Locate the cell with the specified text and output its (X, Y) center coordinate. 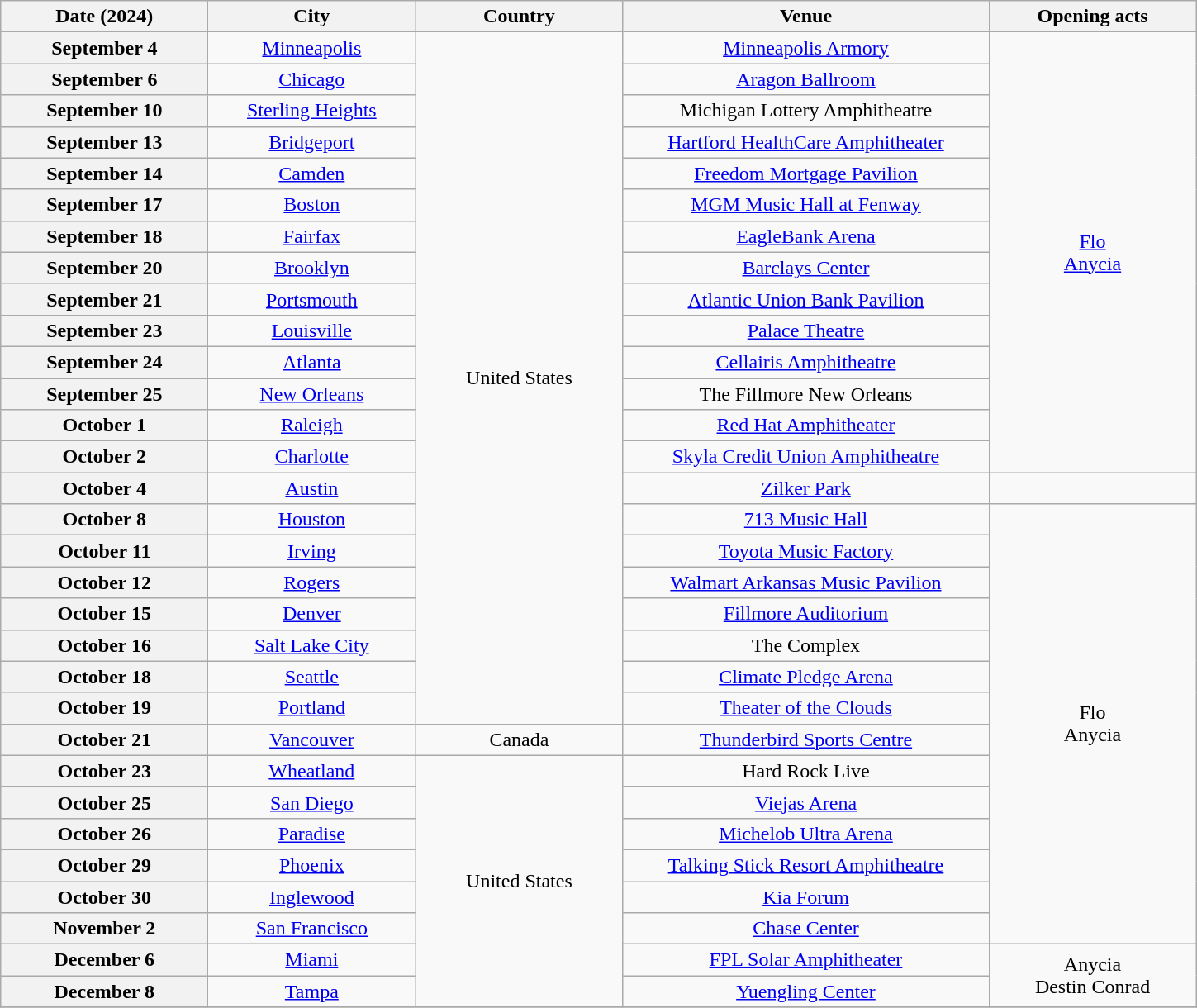
October 16 (104, 645)
Michigan Lottery Amphitheatre (806, 111)
Miami (312, 960)
Paradise (312, 834)
Austin (312, 488)
Brooklyn (312, 268)
Atlanta (312, 362)
October 4 (104, 488)
Yuengling Center (806, 991)
MGM Music Hall at Fenway (806, 205)
September 21 (104, 299)
New Orleans (312, 394)
Fillmore Auditorium (806, 614)
EagleBank Arena (806, 236)
Houston (312, 520)
Kia Forum (806, 896)
September 17 (104, 205)
Chase Center (806, 929)
Fairfax (312, 236)
September 14 (104, 174)
Irving (312, 551)
Zilker Park (806, 488)
December 8 (104, 991)
Vancouver (312, 739)
City (312, 17)
Opening acts (1092, 17)
713 Music Hall (806, 520)
November 2 (104, 929)
Atlantic Union Bank Pavilion (806, 299)
Anycia Destin Conrad (1092, 976)
October 18 (104, 677)
October 19 (104, 708)
Denver (312, 614)
Toyota Music Factory (806, 551)
October 23 (104, 771)
San Diego (312, 802)
FPL Solar Amphitheater (806, 960)
Charlotte (312, 457)
Tampa (312, 991)
Sterling Heights (312, 111)
Camden (312, 174)
The Complex (806, 645)
September 24 (104, 362)
Skyla Credit Union Amphitheatre (806, 457)
Walmart Arkansas Music Pavilion (806, 582)
Raleigh (312, 426)
December 6 (104, 960)
Canada (519, 739)
Aragon Ballroom (806, 79)
Thunderbird Sports Centre (806, 739)
Chicago (312, 79)
Hartford HealthCare Amphitheater (806, 142)
Theater of the Clouds (806, 708)
October 15 (104, 614)
Country (519, 17)
October 1 (104, 426)
The Fillmore New Orleans (806, 394)
October 12 (104, 582)
Freedom Mortgage Pavilion (806, 174)
October 25 (104, 802)
Viejas Arena (806, 802)
October 21 (104, 739)
October 29 (104, 865)
Inglewood (312, 896)
September 4 (104, 48)
September 18 (104, 236)
Bridgeport (312, 142)
Palace Theatre (806, 330)
Barclays Center (806, 268)
September 20 (104, 268)
October 26 (104, 834)
Cellairis Amphitheatre (806, 362)
Salt Lake City (312, 645)
September 13 (104, 142)
Talking Stick Resort Amphitheatre (806, 865)
October 2 (104, 457)
Minneapolis (312, 48)
September 23 (104, 330)
September 25 (104, 394)
Michelob Ultra Arena (806, 834)
September 10 (104, 111)
October 8 (104, 520)
October 30 (104, 896)
Date (2024) (104, 17)
Climate Pledge Arena (806, 677)
Louisville (312, 330)
Venue (806, 17)
Minneapolis Armory (806, 48)
Rogers (312, 582)
Phoenix (312, 865)
Portsmouth (312, 299)
Seattle (312, 677)
Red Hat Amphitheater (806, 426)
Portland (312, 708)
September 6 (104, 79)
Hard Rock Live (806, 771)
San Francisco (312, 929)
Wheatland (312, 771)
October 11 (104, 551)
Boston (312, 205)
